From the cell containing the given text, extract its center point as [x, y] coordinate. 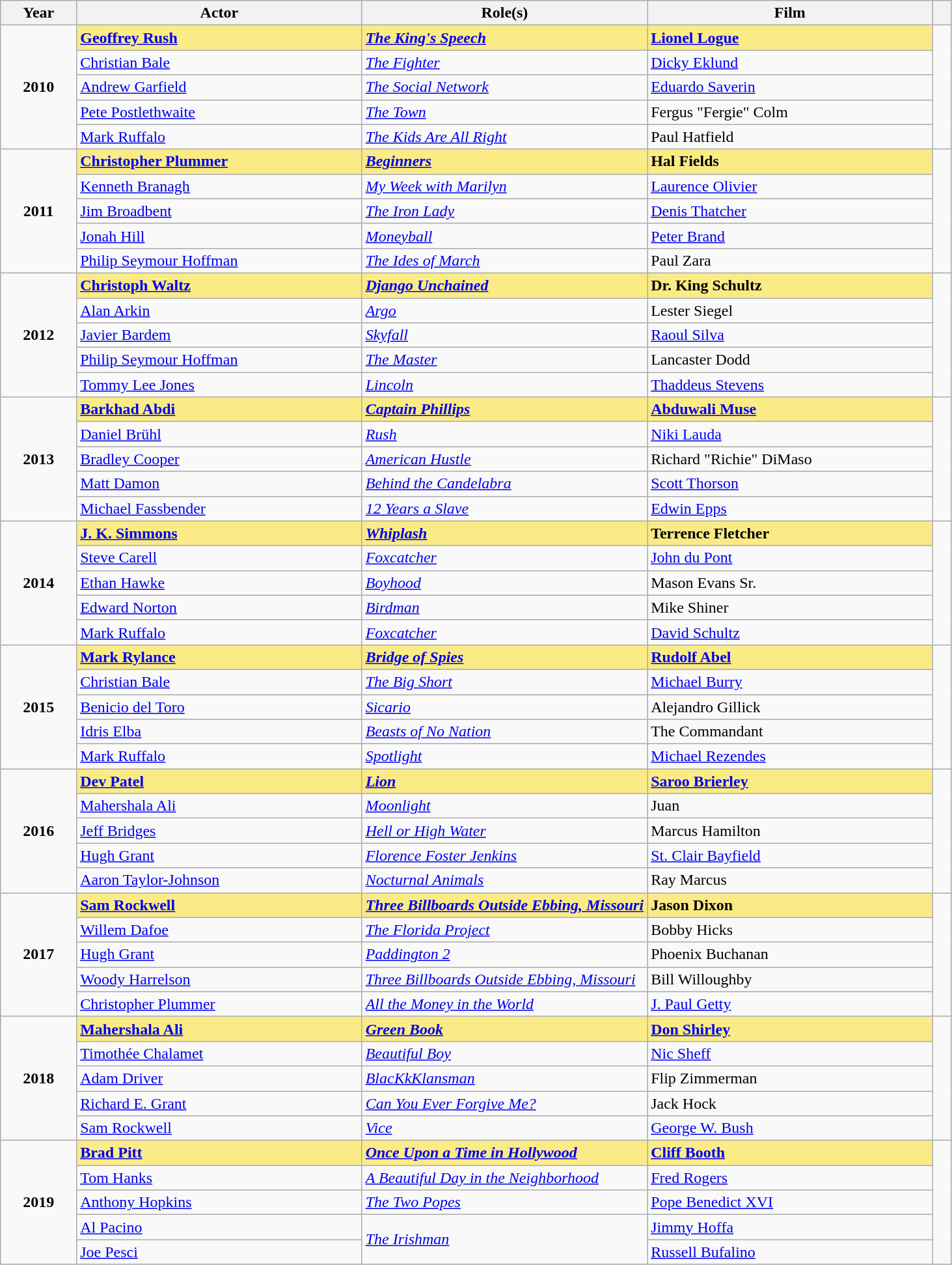
Thaddeus Stevens [790, 385]
Dr. King Schultz [790, 285]
John du Pont [790, 558]
Captain Phillips [504, 410]
Willem Dafoe [219, 930]
Bill Willoughby [790, 979]
Rudolf Abel [790, 657]
The Big Short [504, 682]
2012 [39, 335]
Paul Hatfield [790, 137]
Lester Siegel [790, 311]
Juan [790, 806]
Laurence Olivier [790, 186]
Idris Elba [219, 732]
The Irishman [504, 1240]
12 Years a Slave [504, 508]
Alejandro Gillick [790, 706]
All the Money in the World [504, 1004]
Dicky Eklund [790, 63]
Scott Thorson [790, 484]
Abduwali Muse [790, 410]
Year [39, 13]
Michael Burry [790, 682]
Django Unchained [504, 285]
St. Clair Bayfield [790, 855]
The Fighter [504, 63]
Lion [504, 781]
The Master [504, 360]
Eduardo Saverin [790, 87]
Lancaster Dodd [790, 360]
Cliff Booth [790, 1153]
Saroo Brierley [790, 781]
Lionel Logue [790, 38]
Richard E. Grant [219, 1104]
Terrence Fletcher [790, 533]
2013 [39, 459]
2016 [39, 831]
Anthony Hopkins [219, 1202]
2019 [39, 1202]
The Iron Lady [504, 211]
Nocturnal Animals [504, 880]
The Social Network [504, 87]
Adam Driver [219, 1078]
Michael Fassbender [219, 508]
Steve Carell [219, 558]
Lincoln [504, 385]
2018 [39, 1078]
Role(s) [504, 13]
Timothée Chalamet [219, 1053]
Edward Norton [219, 607]
The Kids Are All Right [504, 137]
Once Upon a Time in Hollywood [504, 1153]
Russell Bufalino [790, 1252]
Rush [504, 434]
Beautiful Boy [504, 1053]
Denis Thatcher [790, 211]
Beasts of No Nation [504, 732]
Geoffrey Rush [219, 38]
Jack Hock [790, 1104]
Peter Brand [790, 236]
Ray Marcus [790, 880]
Florence Foster Jenkins [504, 855]
BlacKkKlansman [504, 1078]
Daniel Brühl [219, 434]
Behind the Candelabra [504, 484]
Bridge of Spies [504, 657]
Spotlight [504, 757]
Jim Broadbent [219, 211]
Flip Zimmerman [790, 1078]
Michael Rezendes [790, 757]
Hal Fields [790, 161]
Andrew Garfield [219, 87]
Whiplash [504, 533]
Pete Postlethwaite [219, 112]
The Commandant [790, 732]
Marcus Hamilton [790, 831]
2011 [39, 211]
Skyfall [504, 335]
Nic Sheff [790, 1053]
Brad Pitt [219, 1153]
The King's Speech [504, 38]
Matt Damon [219, 484]
Fergus "Fergie" Colm [790, 112]
Bobby Hicks [790, 930]
Jeff Bridges [219, 831]
2015 [39, 706]
Green Book [504, 1029]
J. K. Simmons [219, 533]
2017 [39, 954]
Tom Hanks [219, 1178]
Boyhood [504, 583]
Woody Harrelson [219, 979]
2014 [39, 583]
Paul Zara [790, 260]
2010 [39, 87]
American Hustle [504, 459]
The Florida Project [504, 930]
Raoul Silva [790, 335]
Mike Shiner [790, 607]
Beginners [504, 161]
George W. Bush [790, 1128]
Sicario [504, 706]
Benicio del Toro [219, 706]
Moneyball [504, 236]
Paddington 2 [504, 954]
Actor [219, 13]
Pope Benedict XVI [790, 1202]
Vice [504, 1128]
Dev Patel [219, 781]
Kenneth Branagh [219, 186]
Joe Pesci [219, 1252]
Alan Arkin [219, 311]
Tommy Lee Jones [219, 385]
Jimmy Hoffa [790, 1227]
Richard "Richie" DiMaso [790, 459]
Fred Rogers [790, 1178]
Can You Ever Forgive Me? [504, 1104]
Aaron Taylor-Johnson [219, 880]
Film [790, 13]
Bradley Cooper [219, 459]
Phoenix Buchanan [790, 954]
Mason Evans Sr. [790, 583]
Moonlight [504, 806]
Argo [504, 311]
Ethan Hawke [219, 583]
The Ides of March [504, 260]
My Week with Marilyn [504, 186]
The Two Popes [504, 1202]
David Schultz [790, 632]
Jonah Hill [219, 236]
Mark Rylance [219, 657]
Birdman [504, 607]
Al Pacino [219, 1227]
A Beautiful Day in the Neighborhood [504, 1178]
Christoph Waltz [219, 285]
The Town [504, 112]
Hell or High Water [504, 831]
Edwin Epps [790, 508]
Jason Dixon [790, 905]
Barkhad Abdi [219, 410]
Javier Bardem [219, 335]
Don Shirley [790, 1029]
J. Paul Getty [790, 1004]
Niki Lauda [790, 434]
